Pinpoint the cell where the given text exists, returning its [x, y] midpoint coordinate. 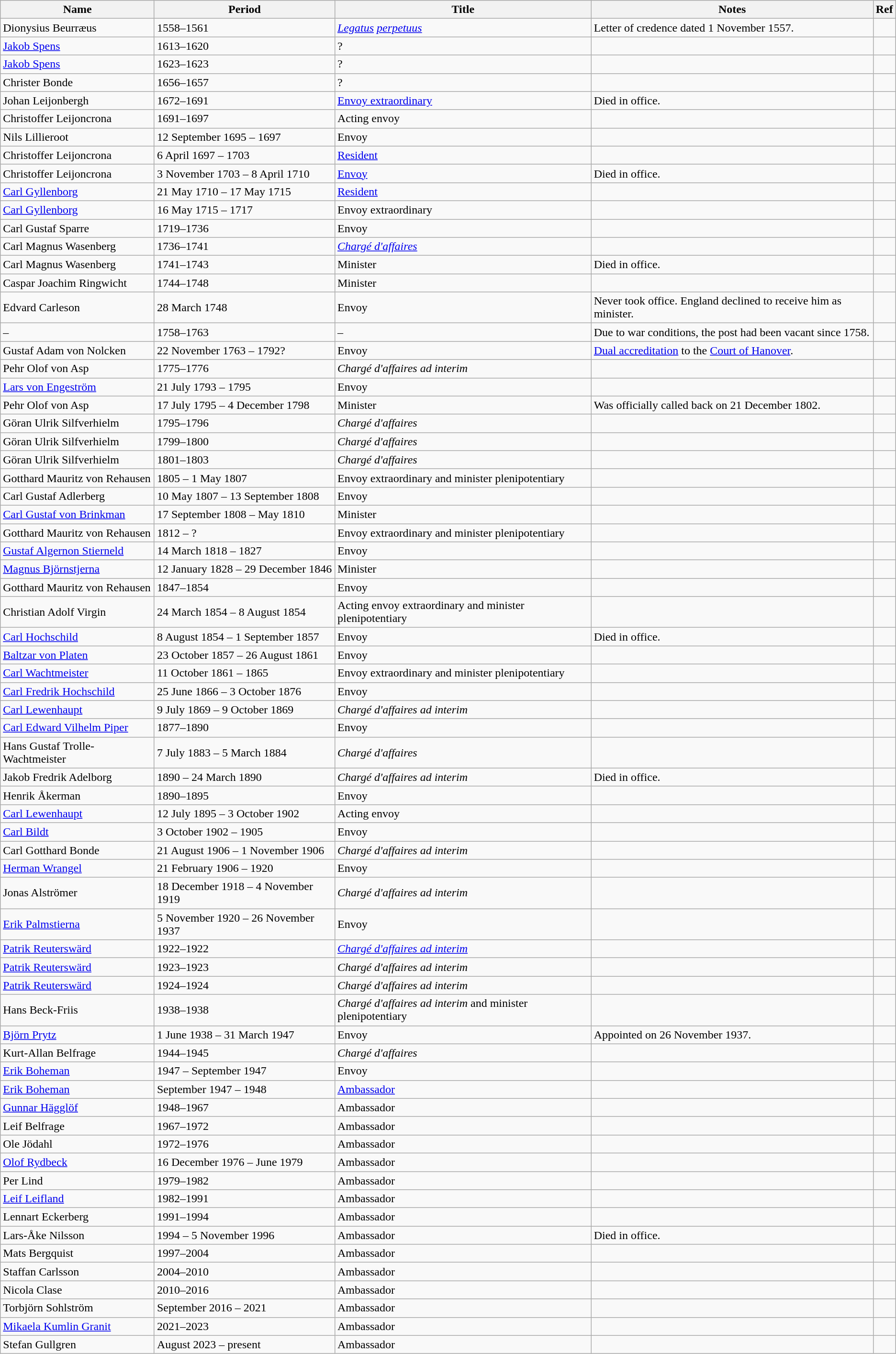
1997–2004 [244, 1253]
25 June 1866 – 3 October 1876 [244, 691]
Notes [732, 10]
Due to war conditions, the post had been vacant since 1758. [732, 332]
Chargé d'affaires ad interim and minister plenipotentiary [463, 1010]
Was officially called back on 21 December 1802. [732, 405]
1847–1854 [244, 587]
Per Lind [78, 1180]
21 August 1906 – 1 November 1906 [244, 850]
10 May 1807 – 13 September 1808 [244, 496]
Leif Leifland [78, 1199]
6 April 1697 – 1703 [244, 155]
1922–1922 [244, 949]
12 January 1828 – 29 December 1846 [244, 569]
1979–1982 [244, 1180]
Olof Rydbeck [78, 1162]
2010–2016 [244, 1290]
Period [244, 10]
1558–1561 [244, 28]
1938–1938 [244, 1010]
1947 – September 1947 [244, 1071]
8 August 1854 – 1 September 1857 [244, 637]
12 September 1695 – 1697 [244, 137]
Ole Jödahl [78, 1144]
2004–2010 [244, 1272]
1801–1803 [244, 460]
Gunnar Hägglöf [78, 1107]
Carl Gustaf Sparre [78, 228]
16 December 1976 – June 1979 [244, 1162]
1923–1923 [244, 967]
1741–1743 [244, 265]
Hans Gustaf Trolle-Wachtmeister [78, 753]
Ref [885, 10]
Carl Wachtmeister [78, 673]
Johan Leijonbergh [78, 101]
1877–1890 [244, 728]
24 March 1854 – 8 August 1854 [244, 612]
Carl Gustaf Adlerberg [78, 496]
Carl Gustaf von Brinkman [78, 514]
Name [78, 10]
Lennart Eckerberg [78, 1217]
1982–1991 [244, 1199]
22 November 1763 – 1792? [244, 350]
1719–1736 [244, 228]
1994 – 5 November 1996 [244, 1235]
September 1947 – 1948 [244, 1089]
7 July 1883 – 5 March 1884 [244, 753]
Carl Hochschild [78, 637]
Letter of credence dated 1 November 1557. [732, 28]
September 2016 – 2021 [244, 1308]
1775–1776 [244, 369]
Caspar Joachim Ringwicht [78, 283]
Herman Wrangel [78, 869]
1758–1763 [244, 332]
Björn Prytz [78, 1035]
Mats Bergquist [78, 1253]
Christer Bonde [78, 82]
21 February 1906 – 1920 [244, 869]
1623–1623 [244, 64]
Staffan Carlsson [78, 1272]
Mikaela Kumlin Granit [78, 1326]
18 December 1918 – 4 November 1919 [244, 893]
Erik Palmstierna [78, 924]
Carl Edward Vilhelm Piper [78, 728]
Gustaf Algernon Stierneld [78, 551]
Magnus Björnstjerna [78, 569]
Leif Belfrage [78, 1126]
Christian Adolf Virgin [78, 612]
Title [463, 10]
3 October 1902 – 1905 [244, 832]
Dionysius Beurræus [78, 28]
Legatus perpetuus [463, 28]
17 July 1795 – 4 December 1798 [244, 405]
Jonas Alströmer [78, 893]
Nicola Clase [78, 1290]
17 September 1808 – May 1810 [244, 514]
23 October 1857 – 26 August 1861 [244, 655]
Carl Bildt [78, 832]
Stefan Gullgren [78, 1344]
Gustaf Adam von Nolcken [78, 350]
1972–1976 [244, 1144]
1736–1741 [244, 247]
21 May 1710 – 17 May 1715 [244, 192]
11 October 1861 – 1865 [244, 673]
9 July 1869 – 9 October 1869 [244, 710]
Dual accreditation to the Court of Hanover. [732, 350]
1805 – 1 May 1807 [244, 478]
2021–2023 [244, 1326]
1656–1657 [244, 82]
1890–1895 [244, 795]
Never took office. England declined to receive him as minister. [732, 307]
Hans Beck-Friis [78, 1010]
1948–1967 [244, 1107]
Kurt-Allan Belfrage [78, 1053]
Jakob Fredrik Adelborg [78, 777]
Carl Fredrik Hochschild [78, 691]
Torbjörn Sohlström [78, 1308]
21 July 1793 – 1795 [244, 387]
1 June 1938 – 31 March 1947 [244, 1035]
16 May 1715 – 1717 [244, 210]
Henrik Åkerman [78, 795]
1672–1691 [244, 101]
1890 – 24 March 1890 [244, 777]
1924–1924 [244, 985]
1744–1748 [244, 283]
1812 – ? [244, 533]
Lars von Engeström [78, 387]
1691–1697 [244, 119]
14 March 1818 – 1827 [244, 551]
August 2023 – present [244, 1344]
3 November 1703 – 8 April 1710 [244, 173]
Nils Lillieroot [78, 137]
Edvard Carleson [78, 307]
1944–1945 [244, 1053]
Lars-Åke Nilsson [78, 1235]
1613–1620 [244, 46]
Acting envoy extraordinary and minister plenipotentiary [463, 612]
1967–1972 [244, 1126]
1799–1800 [244, 441]
1795–1796 [244, 423]
Carl Gotthard Bonde [78, 850]
12 July 1895 – 3 October 1902 [244, 813]
28 March 1748 [244, 307]
1991–1994 [244, 1217]
Appointed on 26 November 1937. [732, 1035]
Baltzar von Platen [78, 655]
5 November 1920 – 26 November 1937 [244, 924]
